From the cell containing the given text, extract its center point as [x, y] coordinate. 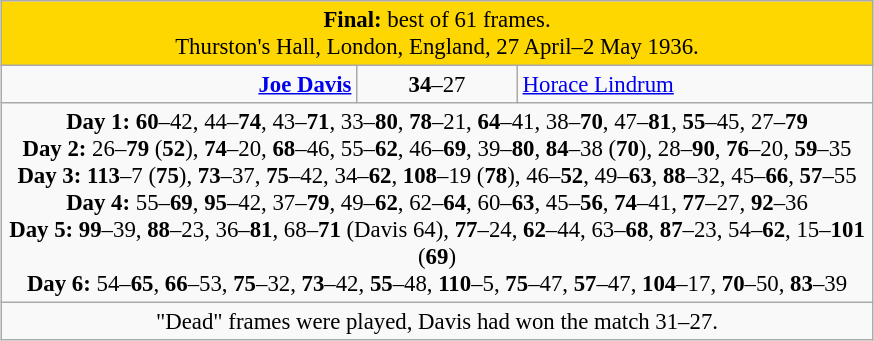
"Dead" frames were played, Davis had won the match 31–27. [437, 322]
Joe Davis [179, 85]
Horace Lindrum [695, 85]
Final: best of 61 frames.Thurston's Hall, London, England, 27 April–2 May 1936. [437, 34]
34–27 [438, 85]
